Capture the cell that displays the provided text and extract its [X, Y] central coordinate. 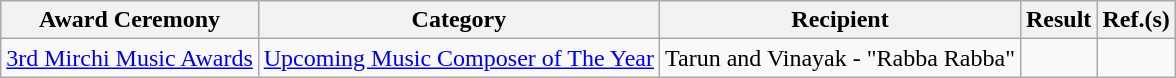
Tarun and Vinayak - "Rabba Rabba" [840, 58]
Category [458, 20]
Award Ceremony [130, 20]
Upcoming Music Composer of The Year [458, 58]
Ref.(s) [1136, 20]
Result [1058, 20]
3rd Mirchi Music Awards [130, 58]
Recipient [840, 20]
